Capture the cell that displays the provided text and extract its (x, y) central coordinate. 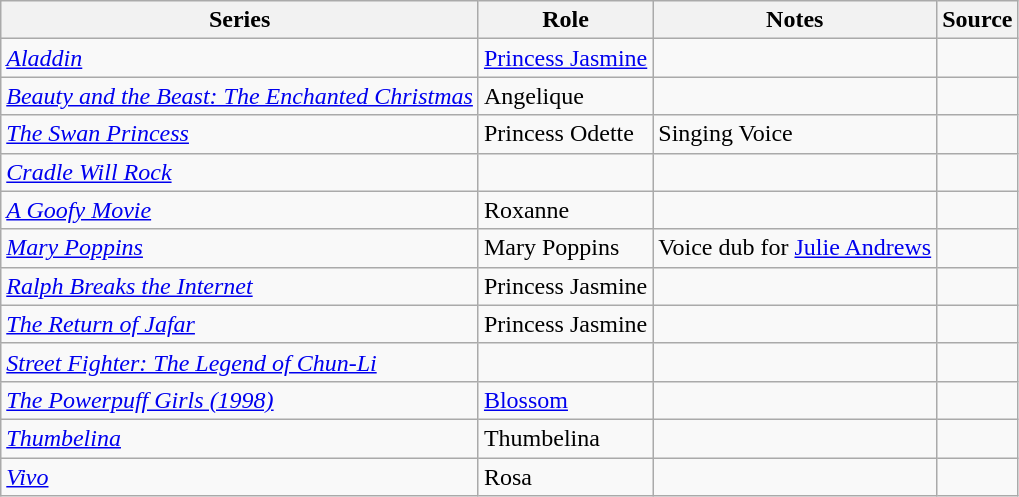
The Return of Jafar (240, 324)
Princess Odette (565, 134)
Source (978, 20)
Series (240, 20)
The Swan Princess (240, 134)
Cradle Will Rock (240, 172)
Voice dub for Julie Andrews (795, 248)
Street Fighter: The Legend of Chun-Li (240, 362)
A Goofy Movie (240, 210)
Role (565, 20)
Notes (795, 20)
Blossom (565, 400)
Aladdin (240, 58)
Vivo (240, 477)
Roxanne (565, 210)
The Powerpuff Girls (1998) (240, 400)
Rosa (565, 477)
Ralph Breaks the Internet (240, 286)
Singing Voice (795, 134)
Beauty and the Beast: The Enchanted Christmas (240, 96)
Angelique (565, 96)
